Return the (x, y) coordinate for the center point of the cell that contains the specified text.  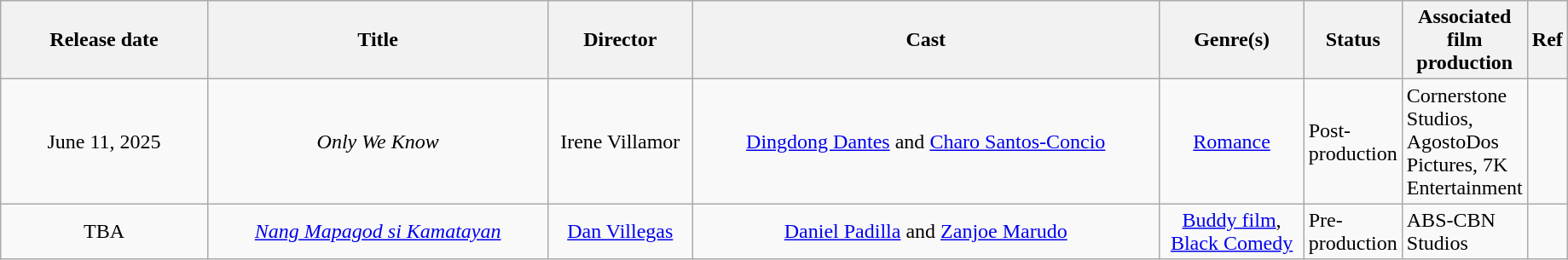
Daniel Padilla and Zanjoe Marudo (926, 232)
Dingdong Dantes and Charo Santos-Concio (926, 142)
Pre-production (1352, 232)
Title (378, 40)
Romance (1231, 142)
Director (620, 40)
TBA (104, 232)
Dan Villegas (620, 232)
Buddy film, Black Comedy (1231, 232)
Cast (926, 40)
Genre(s) (1231, 40)
Ref (1547, 40)
Release date (104, 40)
Irene Villamor (620, 142)
Associated film production (1465, 40)
Status (1352, 40)
Nang Mapagod si Kamatayan (378, 232)
Only We Know (378, 142)
ABS-CBN Studios (1465, 232)
Cornerstone Studios, AgostoDos Pictures, 7K Entertainment (1465, 142)
Post-production (1352, 142)
June 11, 2025 (104, 142)
